Scan for the cell matching the given text and deliver its [X, Y] coordinate at center. 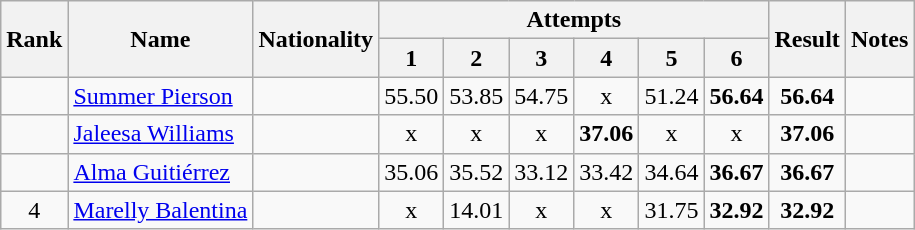
Attempts [574, 20]
Alma Guitiérrez [160, 172]
3 [542, 58]
54.75 [542, 96]
35.06 [412, 172]
Jaleesa Williams [160, 134]
33.12 [542, 172]
Rank [34, 39]
1 [412, 58]
Summer Pierson [160, 96]
Nationality [316, 39]
Notes [879, 39]
5 [672, 58]
51.24 [672, 96]
53.85 [476, 96]
Result [807, 39]
14.01 [476, 210]
31.75 [672, 210]
33.42 [606, 172]
55.50 [412, 96]
Marelly Balentina [160, 210]
34.64 [672, 172]
35.52 [476, 172]
2 [476, 58]
Name [160, 39]
6 [736, 58]
